Detect which cell encompasses the target text, then output its (X, Y) center coordinate. 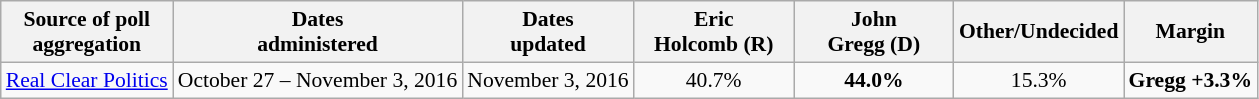
Other/Undecided (1039, 32)
Gregg +3.3% (1191, 80)
Datesupdated (548, 32)
EricHolcomb (R) (714, 32)
Datesadministered (318, 32)
JohnGregg (D) (874, 32)
40.7% (714, 80)
Real Clear Politics (87, 80)
November 3, 2016 (548, 80)
Source of pollaggregation (87, 32)
15.3% (1039, 80)
44.0% (874, 80)
October 27 – November 3, 2016 (318, 80)
Margin (1191, 32)
